Detect which cell encompasses the target text, then output its (X, Y) center coordinate. 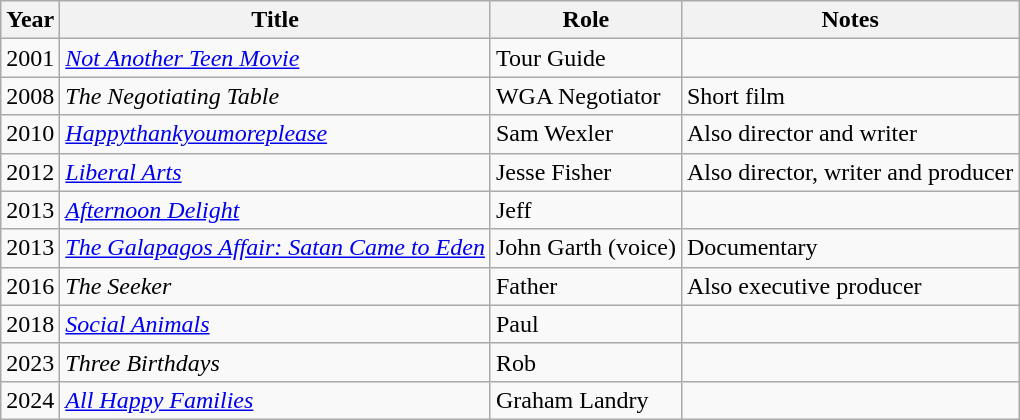
The Seeker (276, 286)
Happythankyoumoreplease (276, 134)
2018 (30, 324)
Liberal Arts (276, 172)
Paul (586, 324)
The Galapagos Affair: Satan Came to Eden (276, 248)
Not Another Teen Movie (276, 58)
Role (586, 20)
2001 (30, 58)
2016 (30, 286)
2008 (30, 96)
2010 (30, 134)
Social Animals (276, 324)
Notes (850, 20)
Afternoon Delight (276, 210)
Three Birthdays (276, 362)
Jesse Fisher (586, 172)
All Happy Families (276, 400)
Short film (850, 96)
Also director and writer (850, 134)
2023 (30, 362)
Also executive producer (850, 286)
The Negotiating Table (276, 96)
Title (276, 20)
Jeff (586, 210)
Rob (586, 362)
Sam Wexler (586, 134)
Father (586, 286)
John Garth (voice) (586, 248)
Also director, writer and producer (850, 172)
Tour Guide (586, 58)
Year (30, 20)
2024 (30, 400)
WGA Negotiator (586, 96)
2012 (30, 172)
Graham Landry (586, 400)
Documentary (850, 248)
